Detect which cell encompasses the target text, then output its (X, Y) center coordinate. 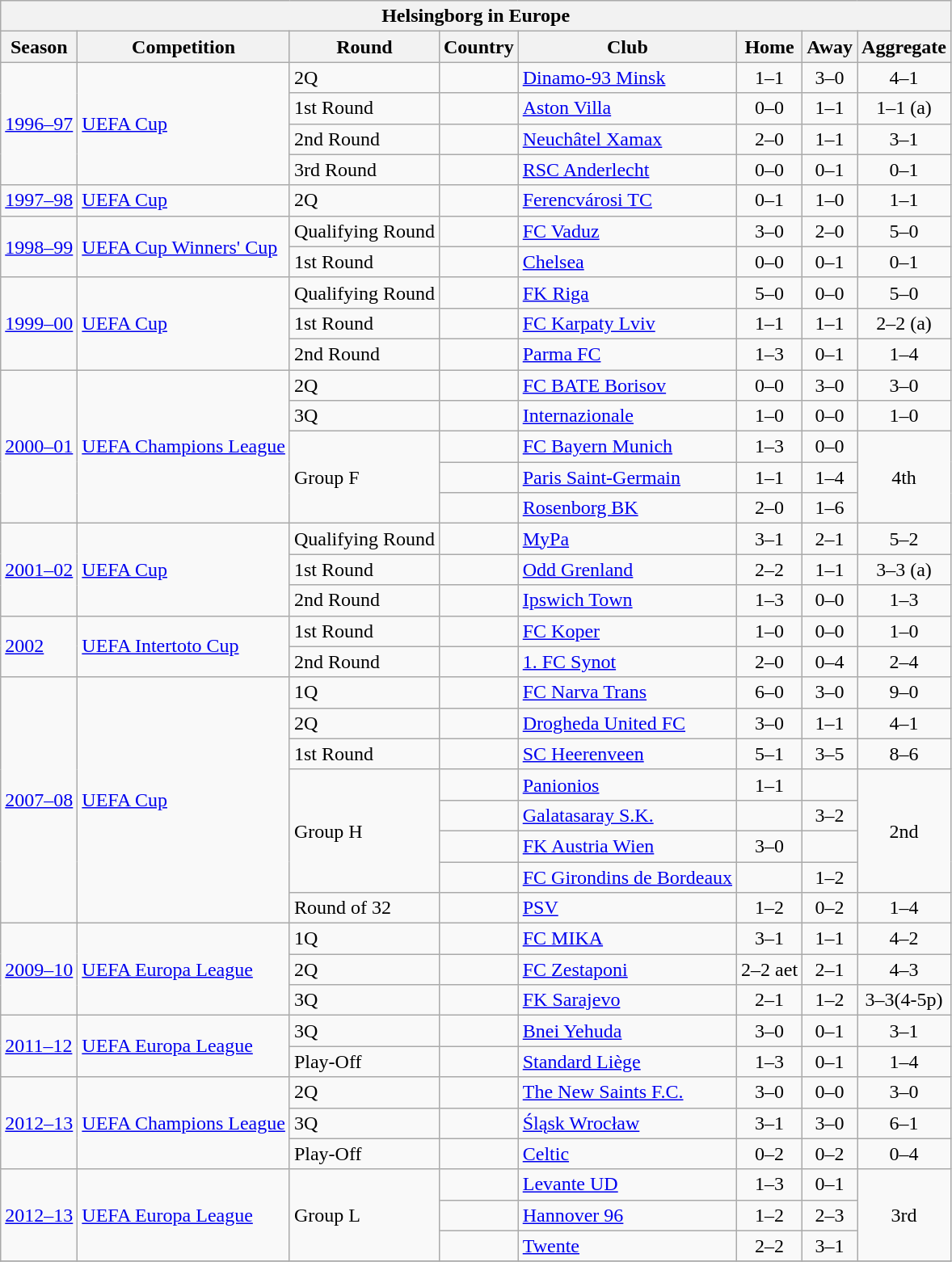
Club (627, 47)
Twente (627, 1246)
Drogheda United FC (627, 723)
Round (364, 47)
Internazionale (627, 416)
Round of 32 (364, 908)
Group L (364, 1215)
2–3 (830, 1215)
Celtic (627, 1154)
6–0 (769, 692)
6–1 (904, 1123)
2002 (39, 646)
5–2 (904, 539)
2007–08 (39, 800)
3–3(4-5p) (904, 1000)
The New Saints F.C. (627, 1092)
FK Sarajevo (627, 1000)
Rosenborg BK (627, 508)
2001–02 (39, 570)
FC Narva Trans (627, 692)
Helsingborg in Europe (476, 16)
Aston Villa (627, 108)
2–2 (a) (904, 323)
Country (478, 47)
Aggregate (904, 47)
4–3 (904, 970)
FC Bayern Munich (627, 447)
3rd (904, 1215)
Hannover 96 (627, 1215)
5–1 (769, 754)
2–2 aet (769, 970)
2nd (904, 831)
3–5 (830, 754)
Competition (184, 47)
Śląsk Wrocław (627, 1123)
FC Girondins de Bordeaux (627, 877)
FC MIKA (627, 939)
Panionios (627, 785)
FC Koper (627, 631)
PSV (627, 908)
Group H (364, 831)
3–3 (a) (904, 570)
1999–00 (39, 323)
Odd Grenland (627, 570)
1998–99 (39, 246)
Ferencvárosi TC (627, 200)
Away (830, 47)
FC Zestaponi (627, 970)
3rd Round (364, 170)
Group F (364, 477)
2000–01 (39, 447)
1–6 (830, 508)
FC BATE Borisov (627, 385)
2011–12 (39, 1046)
4–2 (904, 939)
Home (769, 47)
Chelsea (627, 262)
UEFA Intertoto Cup (184, 646)
8–6 (904, 754)
FK Austria Wien (627, 846)
Levante UD (627, 1184)
4th (904, 477)
Parma FC (627, 354)
Galatasaray S.K. (627, 815)
2009–10 (39, 970)
Paris Saint-Germain (627, 477)
RSC Anderlecht (627, 170)
MyPa (627, 539)
FC Vaduz (627, 231)
FK Riga (627, 292)
SC Heerenveen (627, 754)
Ipswich Town (627, 600)
1–1 (a) (904, 108)
UEFA Cup Winners' Cup (184, 246)
Standard Liège (627, 1062)
Season (39, 47)
3–2 (830, 815)
Bnei Yehuda (627, 1031)
FC Karpaty Lviv (627, 323)
9–0 (904, 692)
1996–97 (39, 124)
Neuchâtel Xamax (627, 139)
1997–98 (39, 200)
1. FC Synot (627, 662)
Dinamo-93 Minsk (627, 78)
2–4 (904, 662)
